Provide the (x, y) coordinate of the cell's center where the given text is located.  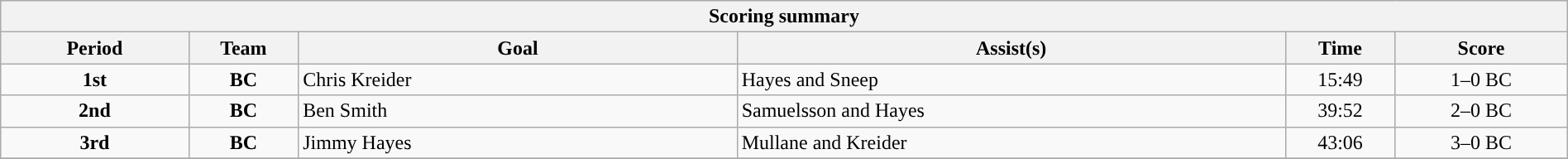
2–0 BC (1481, 111)
1st (94, 79)
Score (1481, 48)
3rd (94, 142)
39:52 (1340, 111)
1–0 BC (1481, 79)
Chris Kreider (518, 79)
Scoring summary (784, 17)
Ben Smith (518, 111)
Samuelsson and Hayes (1011, 111)
Assist(s) (1011, 48)
2nd (94, 111)
Time (1340, 48)
Jimmy Hayes (518, 142)
Goal (518, 48)
43:06 (1340, 142)
3–0 BC (1481, 142)
Hayes and Sneep (1011, 79)
15:49 (1340, 79)
Team (243, 48)
Period (94, 48)
Mullane and Kreider (1011, 142)
